Scan for the cell matching the given text and deliver its (X, Y) coordinate at center. 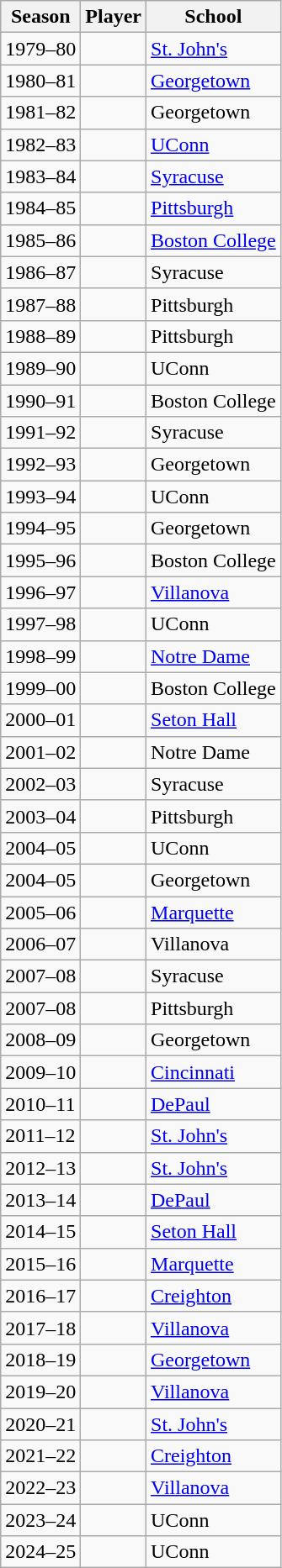
1982–83 (40, 145)
2021–22 (40, 1456)
2002–03 (40, 784)
1992–93 (40, 465)
1995–96 (40, 560)
2008–09 (40, 1040)
1991–92 (40, 433)
1993–94 (40, 497)
2012–13 (40, 1168)
1994–95 (40, 529)
1998–99 (40, 656)
1999–00 (40, 688)
2018–19 (40, 1360)
1979–80 (40, 49)
2023–24 (40, 1520)
2024–25 (40, 1552)
2005–06 (40, 912)
1988–89 (40, 336)
1986–87 (40, 272)
1984–85 (40, 208)
Player (114, 17)
2022–23 (40, 1488)
2019–20 (40, 1392)
2009–10 (40, 1072)
2011–12 (40, 1136)
2003–04 (40, 816)
2017–18 (40, 1328)
2015–16 (40, 1264)
Season (40, 17)
1980–81 (40, 81)
1989–90 (40, 368)
2020–21 (40, 1424)
School (214, 17)
1996–97 (40, 592)
Cincinnati (214, 1072)
1997–98 (40, 624)
2001–02 (40, 752)
1985–86 (40, 240)
1981–82 (40, 113)
1987–88 (40, 304)
2000–01 (40, 720)
2006–07 (40, 944)
2013–14 (40, 1200)
1983–84 (40, 176)
1990–91 (40, 401)
2010–11 (40, 1104)
2014–15 (40, 1232)
2016–17 (40, 1296)
